From the cell containing the given text, extract its center point as (X, Y) coordinate. 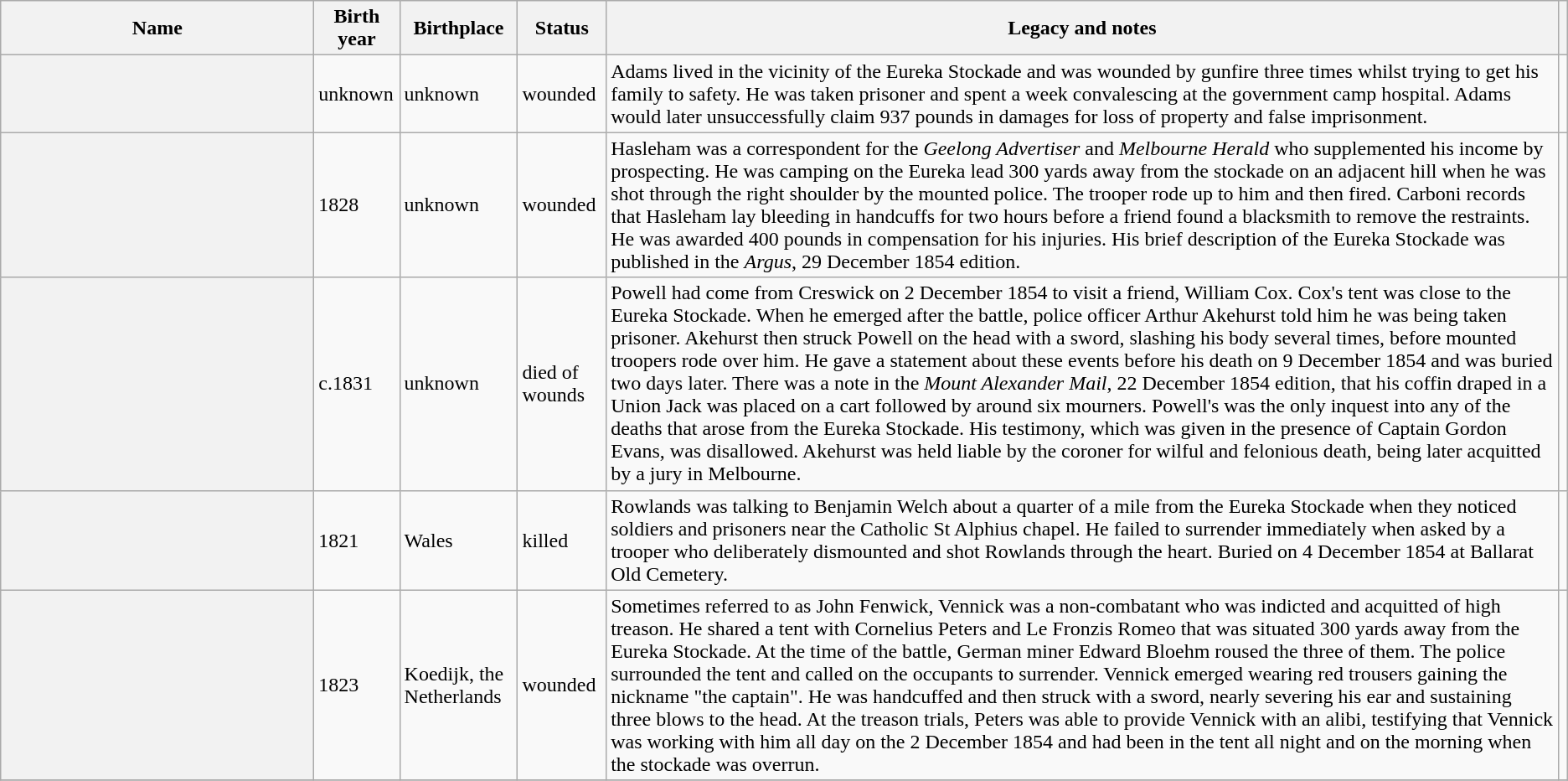
Birthplace (459, 28)
c.1831 (357, 384)
Wales (459, 540)
killed (562, 540)
Name (157, 28)
1823 (357, 685)
Koedijk, the Netherlands (459, 685)
1828 (357, 204)
Status (562, 28)
1821 (357, 540)
Legacy and notes (1082, 28)
died of wounds (562, 384)
Birth year (357, 28)
